Provide the (x, y) coordinate of the cell's center where the given text is located.  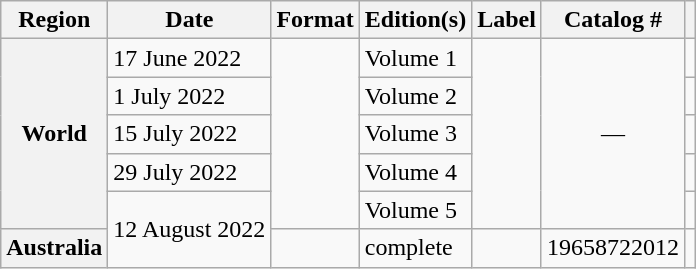
complete (415, 248)
Volume 2 (415, 96)
Edition(s) (415, 20)
Region (54, 20)
Label (507, 20)
Volume 3 (415, 134)
Catalog # (612, 20)
Australia (54, 248)
Volume 5 (415, 210)
Volume 4 (415, 172)
17 June 2022 (190, 58)
19658722012 (612, 248)
15 July 2022 (190, 134)
12 August 2022 (190, 229)
Format (315, 20)
World (54, 134)
1 July 2022 (190, 96)
29 July 2022 (190, 172)
Volume 1 (415, 58)
Date (190, 20)
— (612, 134)
